Find where the given text appears and provide that cell's center as (x, y) coordinate. 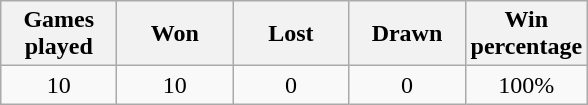
Lost (291, 34)
Games played (59, 34)
Drawn (407, 34)
Win percentage (526, 34)
100% (526, 85)
Won (175, 34)
